Determine the [x, y] coordinate at the center of the cell enclosing the given text.  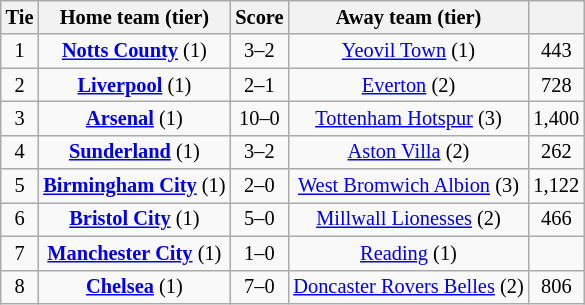
Manchester City (1) [134, 253]
10–0 [259, 118]
443 [557, 51]
806 [557, 287]
466 [557, 219]
2–1 [259, 85]
Tie [20, 17]
1,122 [557, 186]
728 [557, 85]
Aston Villa (2) [408, 152]
Arsenal (1) [134, 118]
Doncaster Rovers Belles (2) [408, 287]
1–0 [259, 253]
Millwall Lionesses (2) [408, 219]
Liverpool (1) [134, 85]
2–0 [259, 186]
8 [20, 287]
Away team (tier) [408, 17]
262 [557, 152]
5–0 [259, 219]
Yeovil Town (1) [408, 51]
7–0 [259, 287]
Chelsea (1) [134, 287]
Bristol City (1) [134, 219]
1,400 [557, 118]
Birmingham City (1) [134, 186]
Everton (2) [408, 85]
6 [20, 219]
2 [20, 85]
Score [259, 17]
5 [20, 186]
7 [20, 253]
4 [20, 152]
Reading (1) [408, 253]
3 [20, 118]
Tottenham Hotspur (3) [408, 118]
Notts County (1) [134, 51]
1 [20, 51]
West Bromwich Albion (3) [408, 186]
Sunderland (1) [134, 152]
Home team (tier) [134, 17]
